Return the [x, y] coordinate for the center point of the cell that contains the specified text.  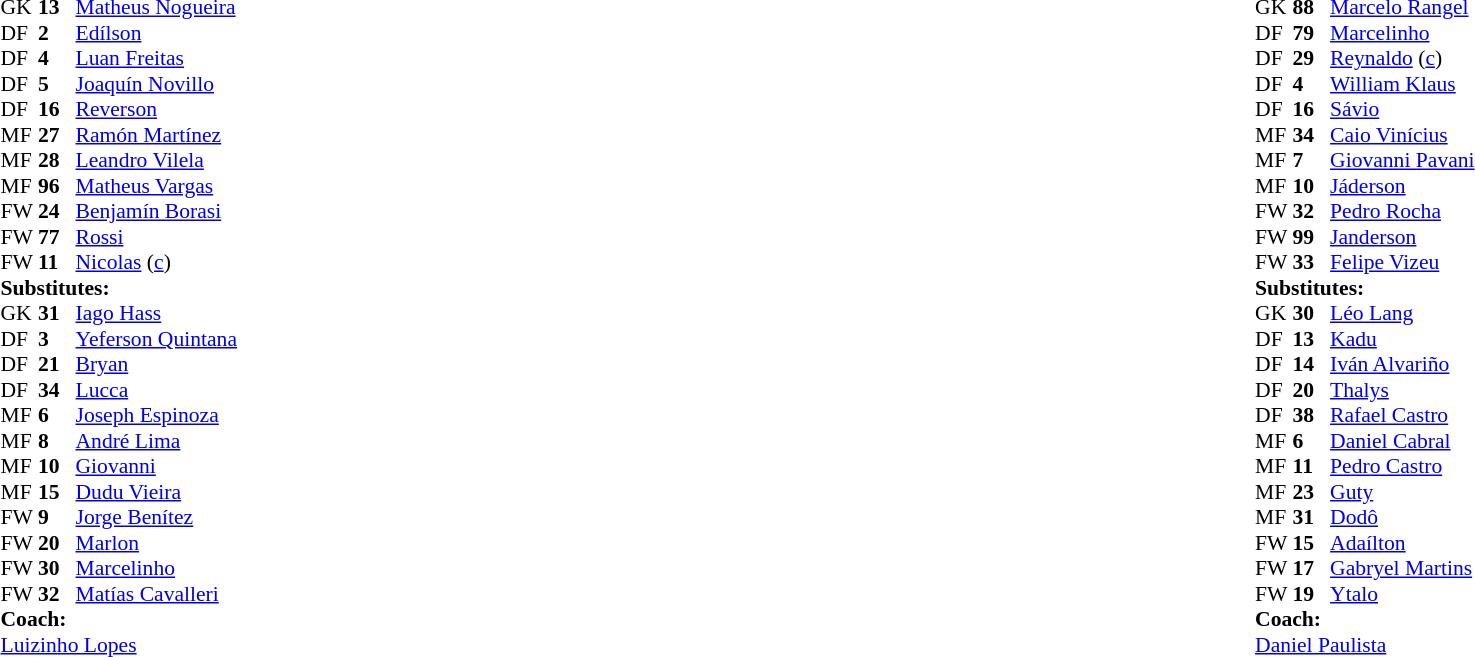
Bryan [156, 365]
Daniel Cabral [1402, 441]
Dodô [1402, 517]
7 [1312, 161]
38 [1312, 415]
79 [1312, 33]
Caio Vinícius [1402, 135]
Léo Lang [1402, 313]
17 [1312, 569]
Adaílton [1402, 543]
Lucca [156, 390]
9 [57, 517]
28 [57, 161]
2 [57, 33]
Luan Freitas [156, 59]
Felipe Vizeu [1402, 263]
3 [57, 339]
96 [57, 186]
Pedro Castro [1402, 467]
Giovanni [156, 467]
Giovanni Pavani [1402, 161]
Benjamín Borasi [156, 211]
Reynaldo (c) [1402, 59]
24 [57, 211]
Nicolas (c) [156, 263]
23 [1312, 492]
8 [57, 441]
99 [1312, 237]
Reverson [156, 109]
77 [57, 237]
Pedro Rocha [1402, 211]
Marlon [156, 543]
Guty [1402, 492]
Iván Alvariño [1402, 365]
Kadu [1402, 339]
Sávio [1402, 109]
Iago Hass [156, 313]
14 [1312, 365]
5 [57, 84]
Jáderson [1402, 186]
William Klaus [1402, 84]
Gabryel Martins [1402, 569]
27 [57, 135]
Matheus Vargas [156, 186]
Janderson [1402, 237]
Leandro Vilela [156, 161]
Rafael Castro [1402, 415]
Thalys [1402, 390]
Jorge Benítez [156, 517]
Ytalo [1402, 594]
André Lima [156, 441]
Joaquín Novillo [156, 84]
13 [1312, 339]
29 [1312, 59]
Joseph Espinoza [156, 415]
Rossi [156, 237]
Ramón Martínez [156, 135]
33 [1312, 263]
Matías Cavalleri [156, 594]
Dudu Vieira [156, 492]
19 [1312, 594]
Edílson [156, 33]
Yeferson Quintana [156, 339]
21 [57, 365]
